Scan for the cell matching the given text and deliver its [X, Y] coordinate at center. 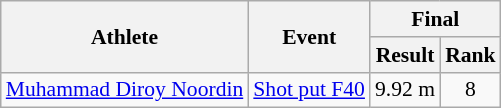
8 [470, 90]
Event [309, 36]
Final [436, 19]
Shot put F40 [309, 90]
9.92 m [405, 90]
Muhammad Diroy Noordin [125, 90]
Athlete [125, 36]
Rank [470, 55]
Result [405, 55]
